For the text-containing cell, return its midpoint in (x, y) coordinate format. 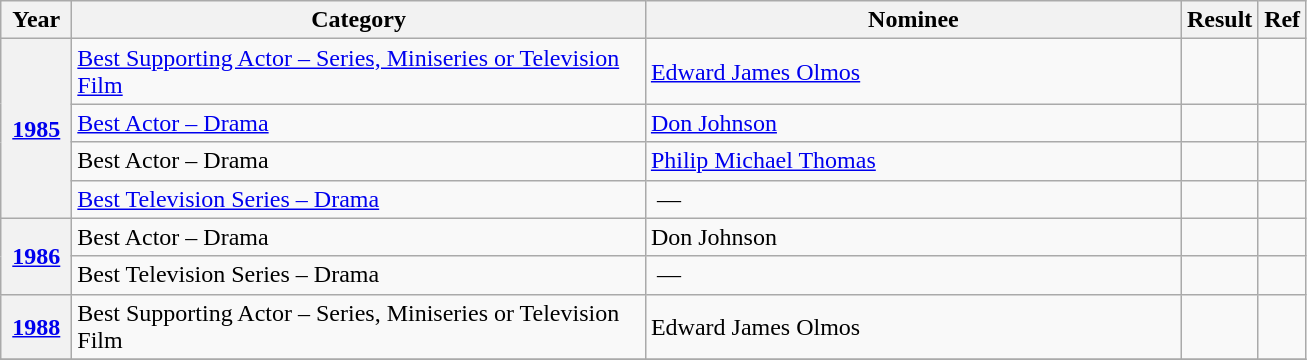
Nominee (913, 20)
1986 (36, 256)
Category (359, 20)
Philip Michael Thomas (913, 161)
1988 (36, 326)
Ref (1282, 20)
1985 (36, 128)
Result (1219, 20)
Year (36, 20)
